Determine the (X, Y) coordinate at the center of the cell enclosing the given text.  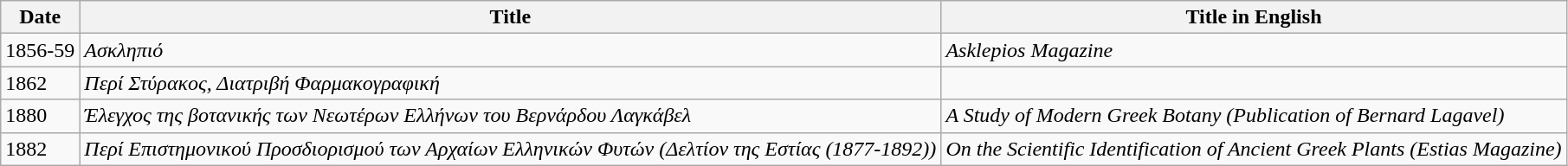
Περί Επιστημονικού Προσδιορισμού των Αρχαίων Ελληνικών Φυτών (Δελτίον της Εστίας (1877-1892)) (511, 149)
Title in English (1254, 17)
On the Scientific Identification of Ancient Greek Plants (Estias Magazine) (1254, 149)
Ασκληπιό (511, 50)
Date (40, 17)
1856-59 (40, 50)
1882 (40, 149)
Asklepios Magazine (1254, 50)
Έλεγχος της βοτανικής των Νεωτέρων Ελλήνων του Βερνάρδου Λαγκάβελ (511, 116)
Title (511, 17)
1880 (40, 116)
Περί Στύρακος, Διατριβή Φαρμακογραφική (511, 83)
1862 (40, 83)
A Study of Modern Greek Botany (Publication of Bernard Lagavel) (1254, 116)
